Determine the [x, y] coordinate at the center of the cell enclosing the given text.  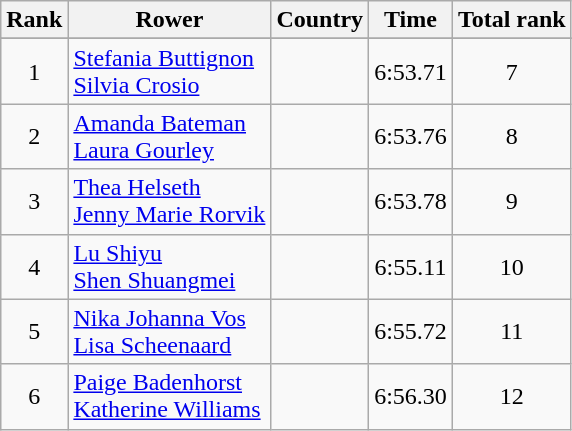
6:53.71 [411, 72]
2 [34, 136]
3 [34, 202]
12 [512, 396]
Stefania ButtignonSilvia Crosio [170, 72]
11 [512, 332]
6 [34, 396]
6:55.11 [411, 266]
1 [34, 72]
6:56.30 [411, 396]
Thea HelsethJenny Marie Rorvik [170, 202]
Rower [170, 20]
6:53.76 [411, 136]
Time [411, 20]
Country [320, 20]
8 [512, 136]
6:53.78 [411, 202]
Lu ShiyuShen Shuangmei [170, 266]
Amanda BatemanLaura Gourley [170, 136]
9 [512, 202]
7 [512, 72]
6:55.72 [411, 332]
10 [512, 266]
Nika Johanna VosLisa Scheenaard [170, 332]
Paige BadenhorstKatherine Williams [170, 396]
5 [34, 332]
Total rank [512, 20]
Rank [34, 20]
4 [34, 266]
